Pinpoint the cell where the given text exists, returning its [x, y] midpoint coordinate. 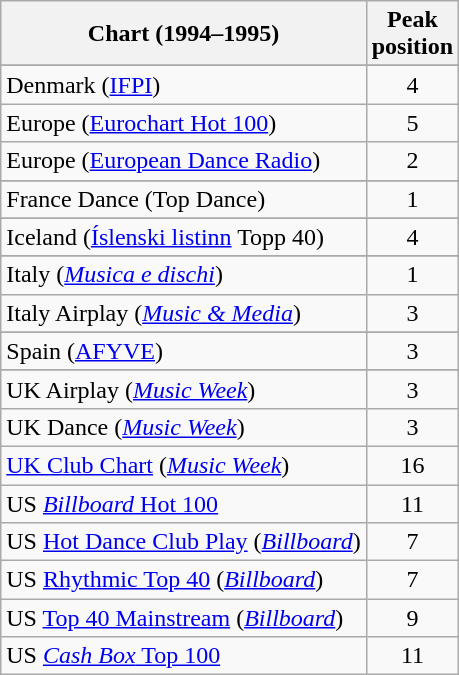
US Hot Dance Club Play (Billboard) [184, 542]
US Billboard Hot 100 [184, 503]
UK Dance (Music Week) [184, 427]
US Rhythmic Top 40 (Billboard) [184, 580]
Peakposition [412, 34]
9 [412, 618]
UK Airplay (Music Week) [184, 389]
US Cash Box Top 100 [184, 656]
France Dance (Top Dance) [184, 199]
16 [412, 465]
Europe (European Dance Radio) [184, 161]
Spain (AFYVE) [184, 351]
2 [412, 161]
US Top 40 Mainstream (Billboard) [184, 618]
Iceland (Íslenski listinn Topp 40) [184, 237]
UK Club Chart (Music Week) [184, 465]
Denmark (IFPI) [184, 85]
Europe (Eurochart Hot 100) [184, 123]
5 [412, 123]
Italy Airplay (Music & Media) [184, 313]
Chart (1994–1995) [184, 34]
Italy (Musica e dischi) [184, 275]
